Extract the [X, Y] coordinate from the center of the cell holding the provided text.  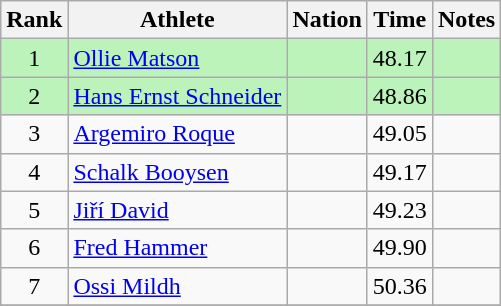
2 [34, 96]
Ollie Matson [178, 58]
Ossi Mildh [178, 286]
Hans Ernst Schneider [178, 96]
49.05 [400, 134]
3 [34, 134]
Rank [34, 20]
Athlete [178, 20]
5 [34, 210]
6 [34, 248]
49.23 [400, 210]
49.90 [400, 248]
48.86 [400, 96]
Jiří David [178, 210]
4 [34, 172]
Argemiro Roque [178, 134]
Fred Hammer [178, 248]
Schalk Booysen [178, 172]
7 [34, 286]
48.17 [400, 58]
50.36 [400, 286]
1 [34, 58]
Time [400, 20]
49.17 [400, 172]
Nation [327, 20]
Notes [466, 20]
